Scan for the cell matching the given text and deliver its [x, y] coordinate at center. 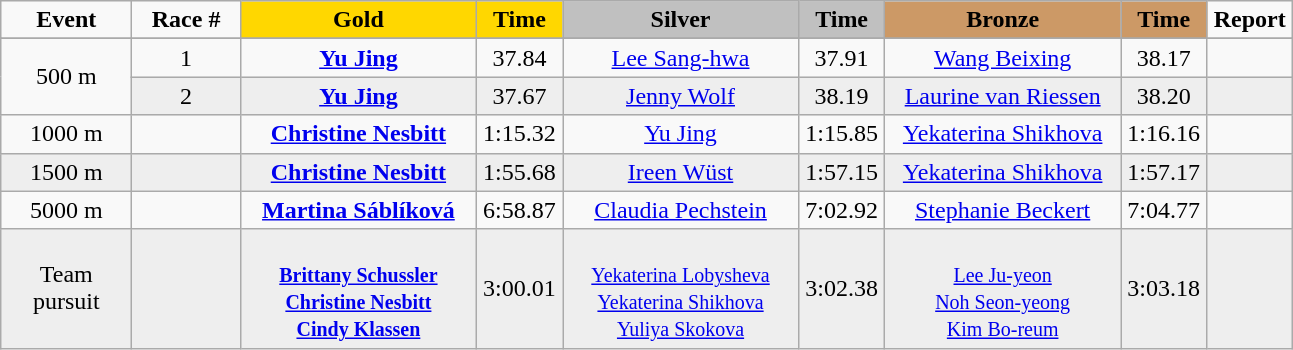
Wang Beixing [1003, 58]
3:02.38 [842, 288]
1:16.16 [1164, 134]
38.19 [842, 96]
Jenny Wolf [680, 96]
1:57.15 [842, 172]
Lee Ju-yeonNoh Seon-yeongKim Bo-reum [1003, 288]
Team pursuit [66, 288]
1:15.32 [519, 134]
38.17 [1164, 58]
1 [186, 58]
37.67 [519, 96]
1:15.85 [842, 134]
6:58.87 [519, 210]
1:57.17 [1164, 172]
Laurine van Riessen [1003, 96]
Lee Sang-hwa [680, 58]
1:55.68 [519, 172]
7:04.77 [1164, 210]
37.91 [842, 58]
37.84 [519, 58]
500 m [66, 77]
3:00.01 [519, 288]
Event [66, 20]
Claudia Pechstein [680, 210]
Ireen Wüst [680, 172]
Report [1250, 20]
Race # [186, 20]
Martina Sáblíková [358, 210]
38.20 [1164, 96]
7:02.92 [842, 210]
5000 m [66, 210]
1500 m [66, 172]
Bronze [1003, 20]
Stephanie Beckert [1003, 210]
Gold [358, 20]
Brittany SchusslerChristine NesbittCindy Klassen [358, 288]
Yekaterina LobyshevaYekaterina ShikhovaYuliya Skokova [680, 288]
Silver [680, 20]
3:03.18 [1164, 288]
2 [186, 96]
1000 m [66, 134]
